Determine the [X, Y] coordinate at the center of the cell enclosing the given text.  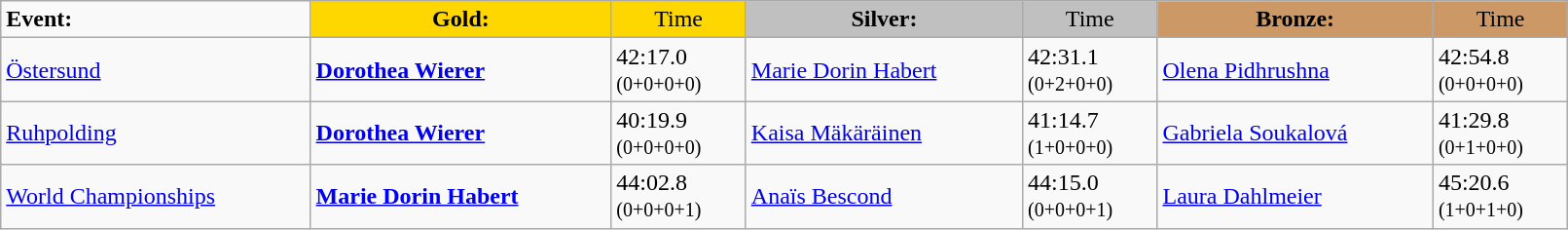
Event: [156, 19]
Laura Dahlmeier [1295, 197]
Silver: [884, 19]
Gabriela Soukalová [1295, 133]
42:31.1(0+2+0+0) [1090, 70]
Kaisa Mäkäräinen [884, 133]
44:15.0(0+0+0+1) [1090, 197]
44:02.8(0+0+0+1) [678, 197]
World Championships [156, 197]
42:17.0(0+0+0+0) [678, 70]
Ruhpolding [156, 133]
Anaïs Bescond [884, 197]
45:20.6(1+0+1+0) [1500, 197]
40:19.9(0+0+0+0) [678, 133]
41:29.8(0+1+0+0) [1500, 133]
42:54.8(0+0+0+0) [1500, 70]
Östersund [156, 70]
Gold: [461, 19]
41:14.7(1+0+0+0) [1090, 133]
Olena Pidhrushna [1295, 70]
Bronze: [1295, 19]
